Capture the cell that displays the provided text and extract its (X, Y) central coordinate. 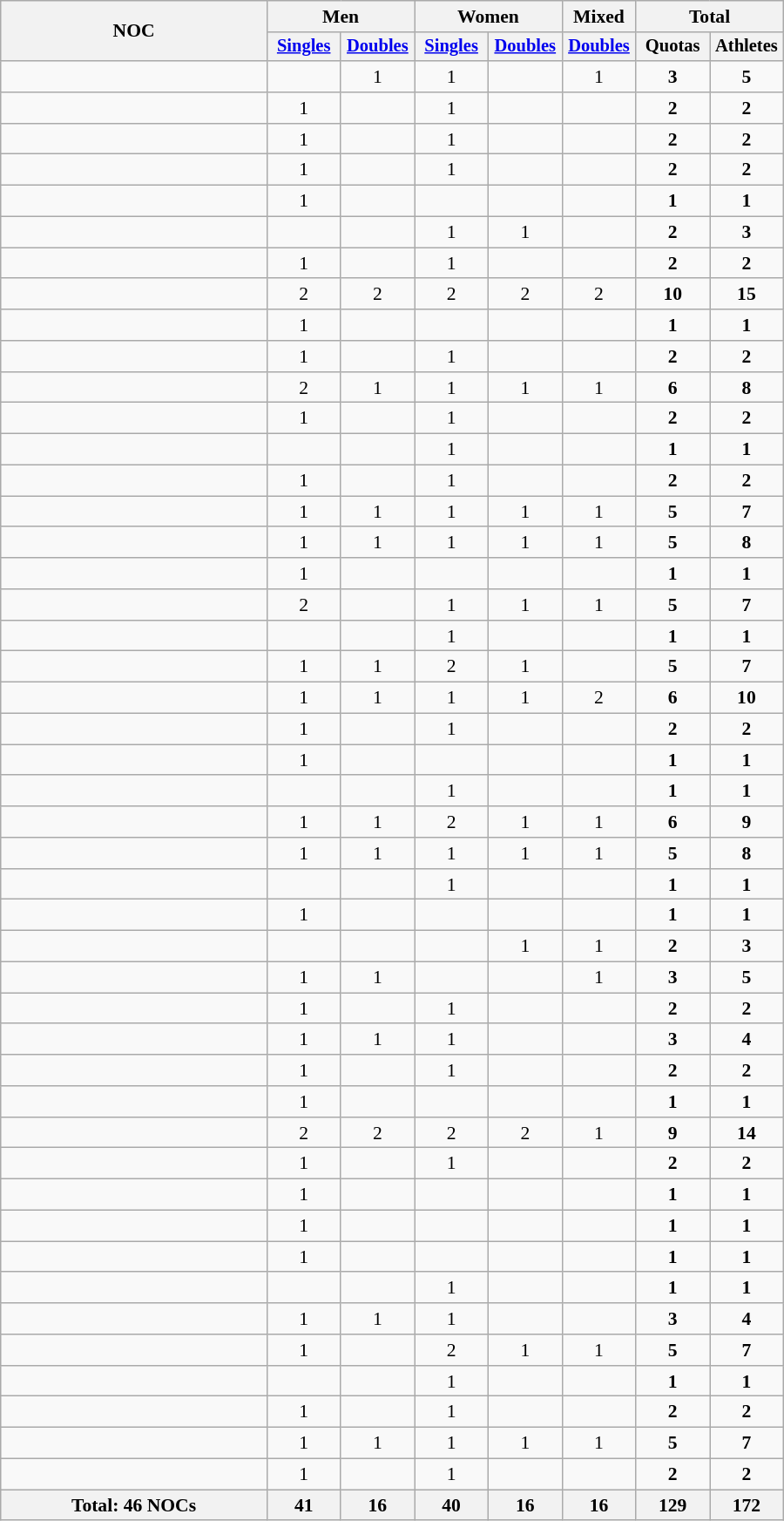
Mixed (599, 17)
172 (747, 1505)
15 (747, 295)
Men (340, 17)
Athletes (747, 47)
Total: 46 NOCs (134, 1505)
40 (451, 1505)
14 (747, 1133)
NOC (134, 31)
Total (709, 17)
129 (672, 1505)
Women (488, 17)
41 (303, 1505)
Quotas (672, 47)
